Determine the (X, Y) coordinate at the center of the cell enclosing the given text.  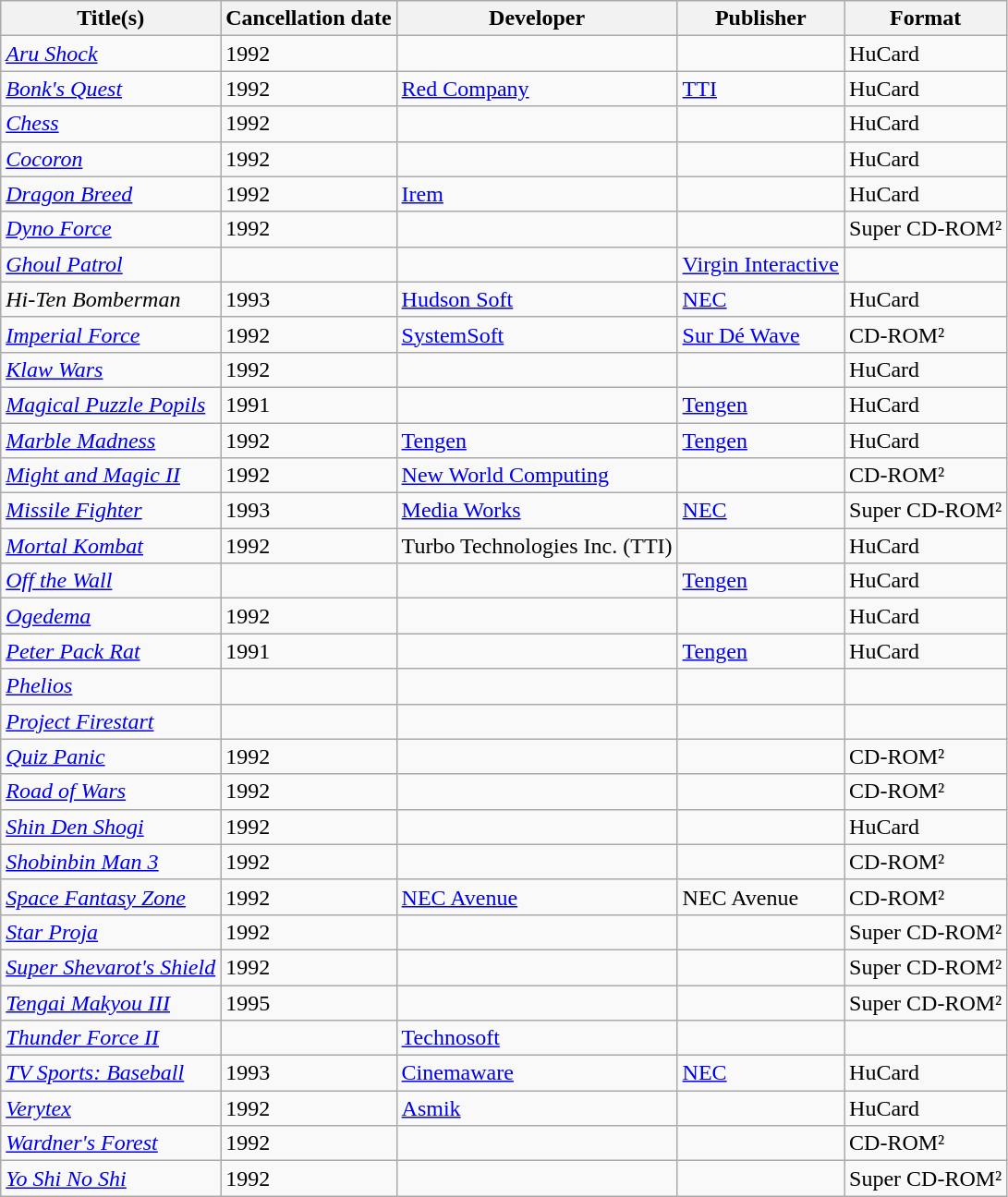
Red Company (537, 89)
1995 (309, 1002)
Shin Den Shogi (111, 827)
Dragon Breed (111, 194)
Imperial Force (111, 334)
Might and Magic II (111, 476)
Verytex (111, 1108)
Turbo Technologies Inc. (TTI) (537, 546)
Quiz Panic (111, 756)
Ghoul Patrol (111, 264)
SystemSoft (537, 334)
Asmik (537, 1108)
Chess (111, 124)
Peter Pack Rat (111, 651)
TTI (760, 89)
Media Works (537, 511)
Thunder Force II (111, 1038)
Hi-Ten Bomberman (111, 299)
Hudson Soft (537, 299)
Yo Shi No Shi (111, 1179)
Format (926, 18)
Virgin Interactive (760, 264)
Super Shevarot's Shield (111, 967)
Cinemaware (537, 1073)
Developer (537, 18)
Marble Madness (111, 441)
Missile Fighter (111, 511)
Ogedema (111, 616)
Technosoft (537, 1038)
TV Sports: Baseball (111, 1073)
Project Firestart (111, 721)
Title(s) (111, 18)
Phelios (111, 686)
Publisher (760, 18)
Shobinbin Man 3 (111, 862)
Irem (537, 194)
Mortal Kombat (111, 546)
Tengai Makyou III (111, 1002)
Dyno Force (111, 229)
Cancellation date (309, 18)
New World Computing (537, 476)
Off the Wall (111, 581)
Space Fantasy Zone (111, 897)
Road of Wars (111, 792)
Magical Puzzle Popils (111, 405)
Star Proja (111, 932)
Bonk's Quest (111, 89)
Wardner's Forest (111, 1143)
Aru Shock (111, 54)
Sur Dé Wave (760, 334)
Cocoron (111, 159)
Klaw Wars (111, 369)
